Search for the cell housing the specified text and yield its [X, Y] center coordinate. 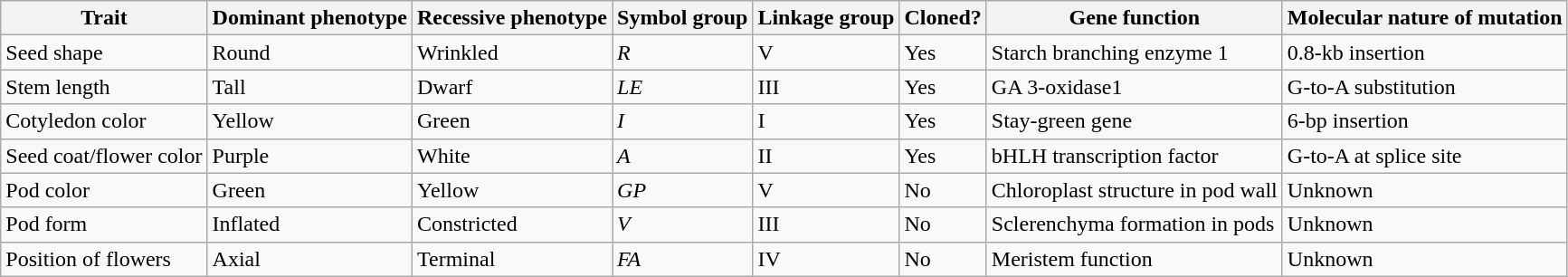
Pod color [104, 190]
Dwarf [512, 87]
Symbol group [682, 18]
Trait [104, 18]
Wrinkled [512, 53]
Pod form [104, 224]
Stay-green gene [1135, 121]
Tall [309, 87]
Stem length [104, 87]
White [512, 156]
Round [309, 53]
Cotyledon color [104, 121]
Dominant phenotype [309, 18]
Axial [309, 259]
II [826, 156]
Starch branching enzyme 1 [1135, 53]
Constricted [512, 224]
Position of flowers [104, 259]
6-bp insertion [1424, 121]
G-to-A substitution [1424, 87]
LE [682, 87]
A [682, 156]
Molecular nature of mutation [1424, 18]
IV [826, 259]
GA 3-oxidase1 [1135, 87]
G-to-A at splice site [1424, 156]
R [682, 53]
Linkage group [826, 18]
GP [682, 190]
Terminal [512, 259]
Seed coat/flower color [104, 156]
Purple [309, 156]
Sclerenchyma formation in pods [1135, 224]
Seed shape [104, 53]
Meristem function [1135, 259]
Chloroplast structure in pod wall [1135, 190]
FA [682, 259]
0.8-kb insertion [1424, 53]
Recessive phenotype [512, 18]
Gene function [1135, 18]
bHLH transcription factor [1135, 156]
Cloned? [943, 18]
Inflated [309, 224]
